Detect which cell encompasses the target text, then output its [X, Y] center coordinate. 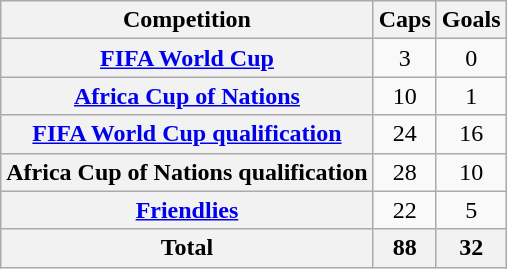
Competition [187, 20]
Total [187, 248]
16 [471, 134]
FIFA World Cup qualification [187, 134]
3 [404, 58]
Caps [404, 20]
Africa Cup of Nations qualification [187, 172]
28 [404, 172]
Africa Cup of Nations [187, 96]
5 [471, 210]
Friendlies [187, 210]
FIFA World Cup [187, 58]
32 [471, 248]
22 [404, 210]
0 [471, 58]
1 [471, 96]
24 [404, 134]
Goals [471, 20]
88 [404, 248]
